Return (x, y) of the center of cell containing provided text 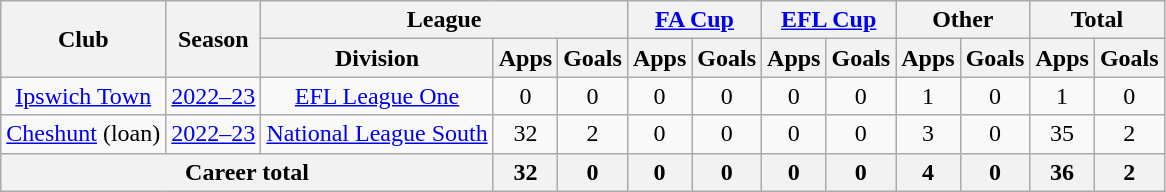
EFL Cup (829, 20)
Season (214, 39)
35 (1062, 134)
EFL League One (377, 96)
National League South (377, 134)
Club (84, 39)
Cheshunt (loan) (84, 134)
36 (1062, 172)
Total (1097, 20)
Division (377, 58)
3 (928, 134)
League (444, 20)
Ipswich Town (84, 96)
4 (928, 172)
Other (963, 20)
FA Cup (694, 20)
Career total (247, 172)
